Pinpoint the cell where the given text exists, returning its [x, y] midpoint coordinate. 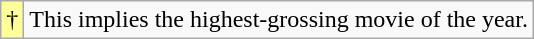
This implies the highest-grossing movie of the year. [279, 20]
† [12, 20]
